Provide the [x, y] coordinate of the cell's center where the given text is located.  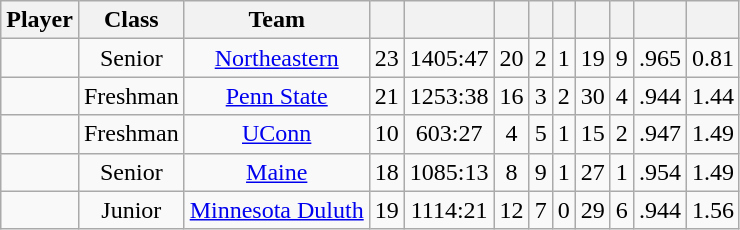
Penn State [276, 96]
603:27 [449, 134]
Maine [276, 172]
1.44 [712, 96]
21 [386, 96]
.965 [660, 58]
20 [512, 58]
1253:38 [449, 96]
0 [564, 210]
1114:21 [449, 210]
3 [540, 96]
.954 [660, 172]
27 [592, 172]
Team [276, 20]
12 [512, 210]
Minnesota Duluth [276, 210]
1085:13 [449, 172]
30 [592, 96]
16 [512, 96]
1405:47 [449, 58]
UConn [276, 134]
8 [512, 172]
7 [540, 210]
29 [592, 210]
.947 [660, 134]
0.81 [712, 58]
23 [386, 58]
10 [386, 134]
15 [592, 134]
18 [386, 172]
Northeastern [276, 58]
6 [622, 210]
1.56 [712, 210]
Player [40, 20]
Class [131, 20]
5 [540, 134]
Junior [131, 210]
